Return the (X, Y) coordinate for the center point of the cell that contains the specified text.  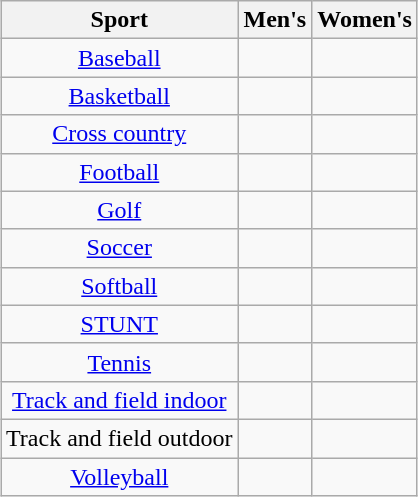
Volleyball (120, 477)
Sport (120, 20)
Women's (365, 20)
Golf (120, 210)
Tennis (120, 362)
Soccer (120, 248)
Softball (120, 286)
Baseball (120, 58)
Men's (275, 20)
Basketball (120, 96)
STUNT (120, 324)
Track and field outdoor (120, 438)
Track and field indoor (120, 400)
Cross country (120, 134)
Football (120, 172)
